For the text-containing cell, return its midpoint in (X, Y) coordinate format. 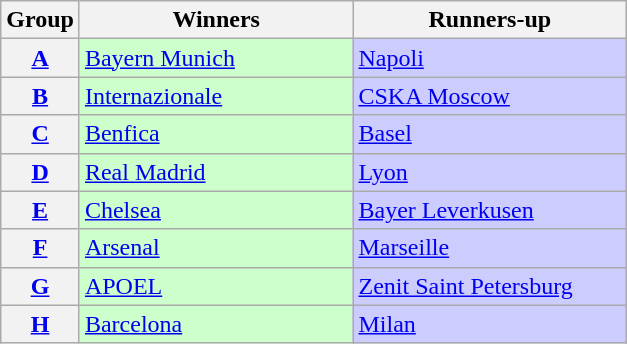
Real Madrid (216, 172)
Chelsea (216, 210)
D (40, 172)
Runners-up (490, 20)
Benfica (216, 134)
B (40, 96)
Internazionale (216, 96)
Group (40, 20)
Napoli (490, 58)
Basel (490, 134)
F (40, 248)
Arsenal (216, 248)
H (40, 324)
Lyon (490, 172)
Zenit Saint Petersburg (490, 286)
C (40, 134)
Winners (216, 20)
Bayern Munich (216, 58)
Barcelona (216, 324)
Bayer Leverkusen (490, 210)
Milan (490, 324)
Marseille (490, 248)
CSKA Moscow (490, 96)
A (40, 58)
APOEL (216, 286)
G (40, 286)
E (40, 210)
